Determine the (X, Y) coordinate at the center of the cell enclosing the given text.  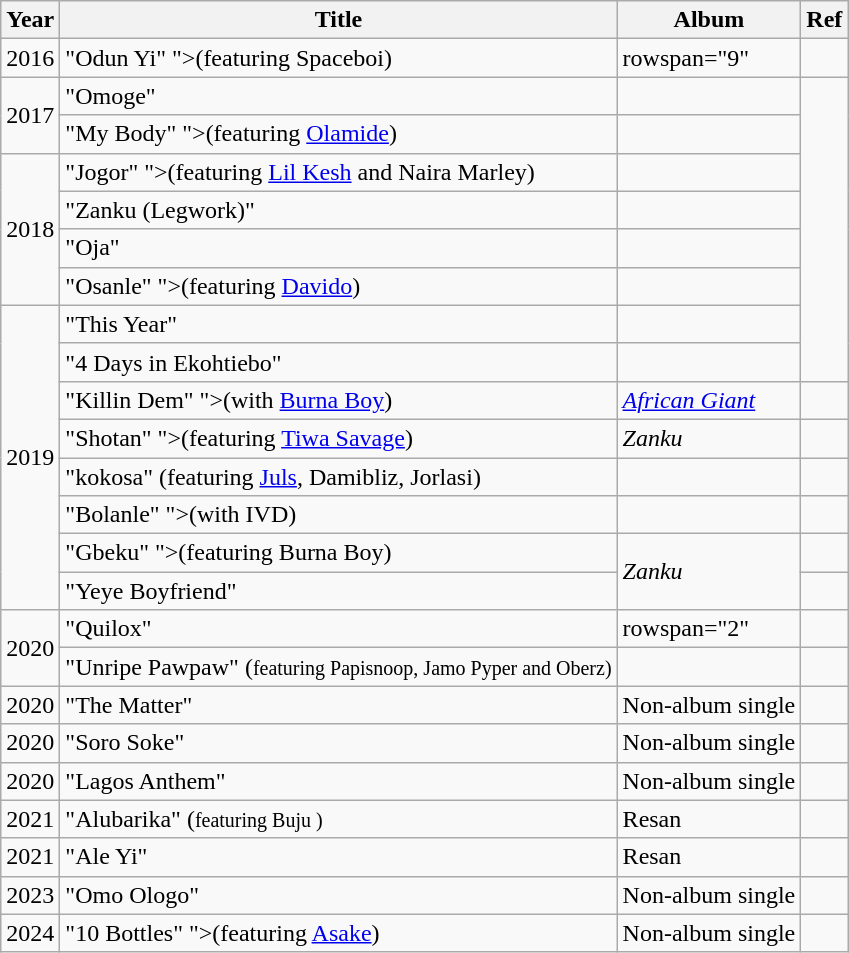
"10 Bottles" ">(featuring Asake) (338, 933)
"The Matter" (338, 705)
"My Body" ">(featuring Olamide) (338, 134)
"Killin Dem" ">(with Burna Boy) (338, 400)
"Zanku (Legwork)" (338, 210)
"Unripe Pawpaw" (featuring Papisnoop, Jamo Pyper and Oberz) (338, 667)
Title (338, 20)
"Bolanle" ">(with IVD) (338, 515)
"Osanle" ">(featuring Davido) (338, 286)
"Omo Ologo" (338, 895)
Album (709, 20)
"Yeye Boyfriend" (338, 591)
"Gbeku" ">(featuring Burna Boy) (338, 553)
"Lagos Anthem" (338, 781)
"kokosa" (featuring Juls, Damibliz, Jorlasi) (338, 477)
2024 (30, 933)
2023 (30, 895)
"Shotan" ">(featuring Tiwa Savage) (338, 438)
rowspan="2" (709, 629)
"Odun Yi" ">(featuring Spaceboi) (338, 58)
2016 (30, 58)
Ref (824, 20)
"Quilox" (338, 629)
"Omoge" (338, 96)
2018 (30, 229)
"Alubarika" (featuring Buju ) (338, 819)
"Oja" (338, 248)
"4 Days in Ekohtiebo" (338, 362)
"Jogor" ">(featuring Lil Kesh and Naira Marley) (338, 172)
"Ale Yi" (338, 857)
Year (30, 20)
"Soro Soke" (338, 743)
2019 (30, 457)
African Giant (709, 400)
"This Year" (338, 324)
2017 (30, 115)
rowspan="9" (709, 58)
